Find where the given text appears and provide that cell's center as [X, Y] coordinate. 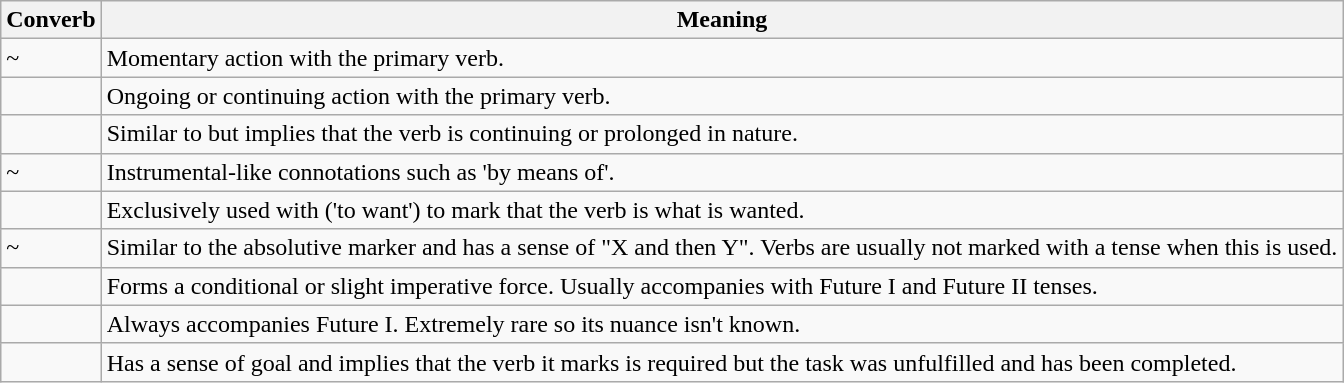
Ongoing or continuing action with the primary verb. [722, 96]
Converb [51, 20]
Momentary action with the primary verb. [722, 58]
Similar to but implies that the verb is continuing or prolonged in nature. [722, 134]
Forms a conditional or slight imperative force. Usually accompanies with Future I and Future II tenses. [722, 286]
Similar to the absolutive marker and has a sense of "X and then Y". Verbs are usually not marked with a tense when this is used. [722, 248]
Instrumental-like connotations such as 'by means of'. [722, 172]
Has a sense of goal and implies that the verb it marks is required but the task was unfulfilled and has been completed. [722, 362]
Meaning [722, 20]
Exclusively used with ('to want') to mark that the verb is what is wanted. [722, 210]
Always accompanies Future I. Extremely rare so its nuance isn't known. [722, 324]
